Return the [X, Y] coordinate for the center point of the cell that contains the specified text.  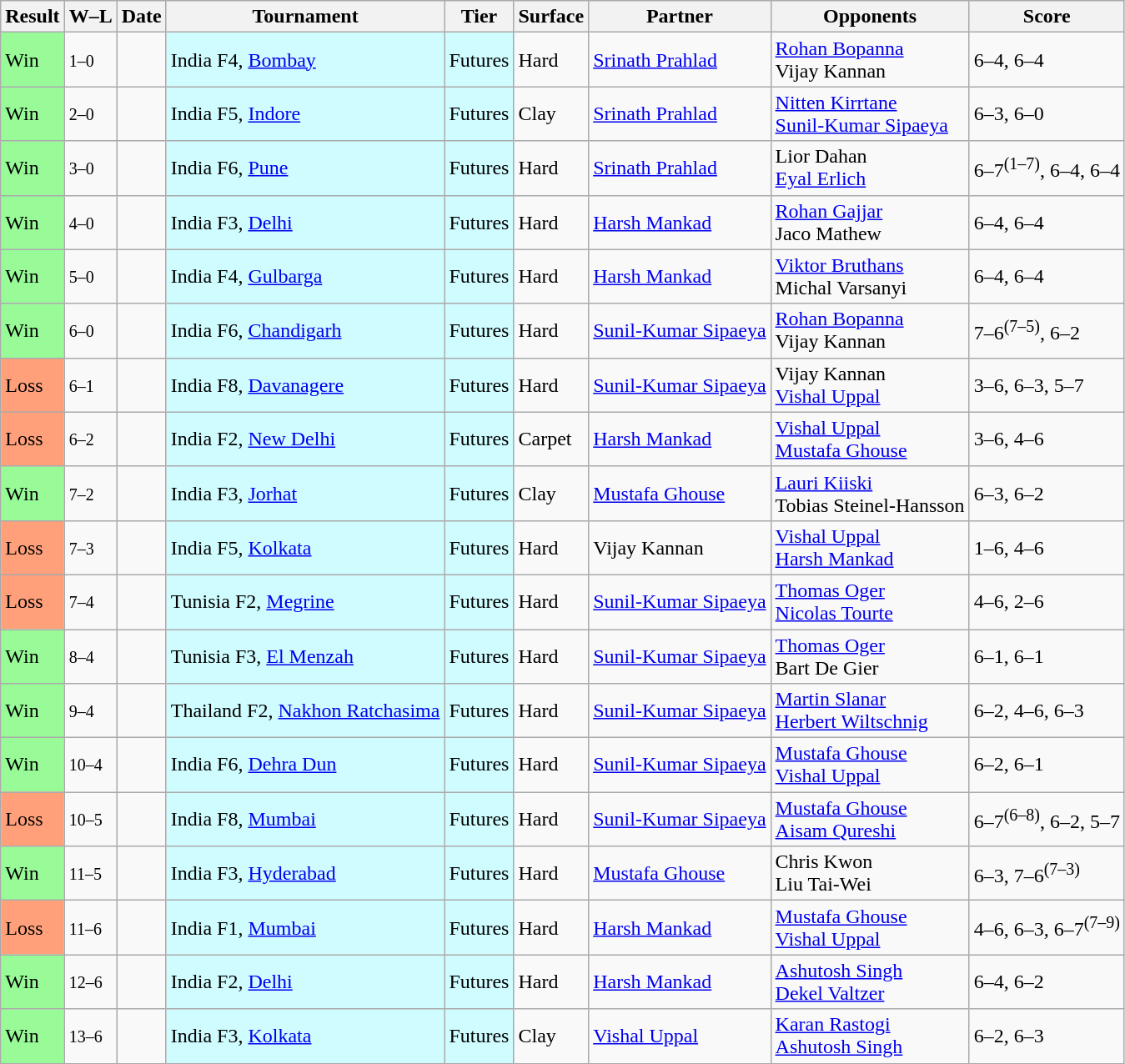
10–5 [90, 819]
6–1 [90, 385]
Carpet [551, 439]
6–3, 6–0 [1047, 113]
India F1, Mumbai [305, 927]
13–6 [90, 1036]
7–3 [90, 547]
12–6 [90, 982]
India F2, New Delhi [305, 439]
5–0 [90, 277]
6–7(6–8), 6–2, 5–7 [1047, 819]
Vijay Kannan Vishal Uppal [870, 385]
10–4 [90, 765]
6–4, 6–2 [1047, 982]
Thomas Oger Nicolas Tourte [870, 602]
3–0 [90, 168]
Lauri Kiiski Tobias Steinel-Hansson [870, 494]
6–2 [90, 439]
India F6, Dehra Dun [305, 765]
Chris Kwon Liu Tai-Wei [870, 874]
9–4 [90, 710]
Vishal Uppal Mustafa Ghouse [870, 439]
Vishal Uppal [680, 1036]
7–2 [90, 494]
Date [142, 17]
W–L [90, 17]
Mustafa Ghouse Aisam Qureshi [870, 819]
India F2, Delhi [305, 982]
11–6 [90, 927]
India F3, Kolkata [305, 1036]
Lior Dahan Eyal Erlich [870, 168]
Rohan Gajjar Jaco Mathew [870, 222]
7–4 [90, 602]
Opponents [870, 17]
6–1, 6–1 [1047, 655]
Tunisia F3, El Menzah [305, 655]
India F6, Chandigarh [305, 330]
Tournament [305, 17]
India F8, Mumbai [305, 819]
Martin Slanar Herbert Wiltschnig [870, 710]
Thailand F2, Nakhon Ratchasima [305, 710]
Tier [479, 17]
3–6, 4–6 [1047, 439]
1–0 [90, 60]
India F5, Kolkata [305, 547]
Vishal Uppal Harsh Mankad [870, 547]
Score [1047, 17]
India F5, Indore [305, 113]
6–7(1–7), 6–4, 6–4 [1047, 168]
4–6, 6–3, 6–7(7–9) [1047, 927]
India F6, Pune [305, 168]
Karan Rastogi Ashutosh Singh [870, 1036]
India F4, Bombay [305, 60]
7–6(7–5), 6–2 [1047, 330]
8–4 [90, 655]
India F8, Davanagere [305, 385]
11–5 [90, 874]
Thomas Oger Bart De Gier [870, 655]
Ashutosh Singh Dekel Valtzer [870, 982]
India F3, Delhi [305, 222]
4–6, 2–6 [1047, 602]
6–0 [90, 330]
Vijay Kannan [680, 547]
India F3, Jorhat [305, 494]
2–0 [90, 113]
Result [33, 17]
Viktor Bruthans Michal Varsanyi [870, 277]
India F4, Gulbarga [305, 277]
India F3, Hyderabad [305, 874]
6–2, 6–1 [1047, 765]
Nitten Kirrtane Sunil-Kumar Sipaeya [870, 113]
1–6, 4–6 [1047, 547]
6–2, 6–3 [1047, 1036]
3–6, 6–3, 5–7 [1047, 385]
Surface [551, 17]
Partner [680, 17]
6–3, 7–6(7–3) [1047, 874]
4–0 [90, 222]
Tunisia F2, Megrine [305, 602]
6–2, 4–6, 6–3 [1047, 710]
6–3, 6–2 [1047, 494]
